Capture the cell that displays the provided text and extract its (x, y) central coordinate. 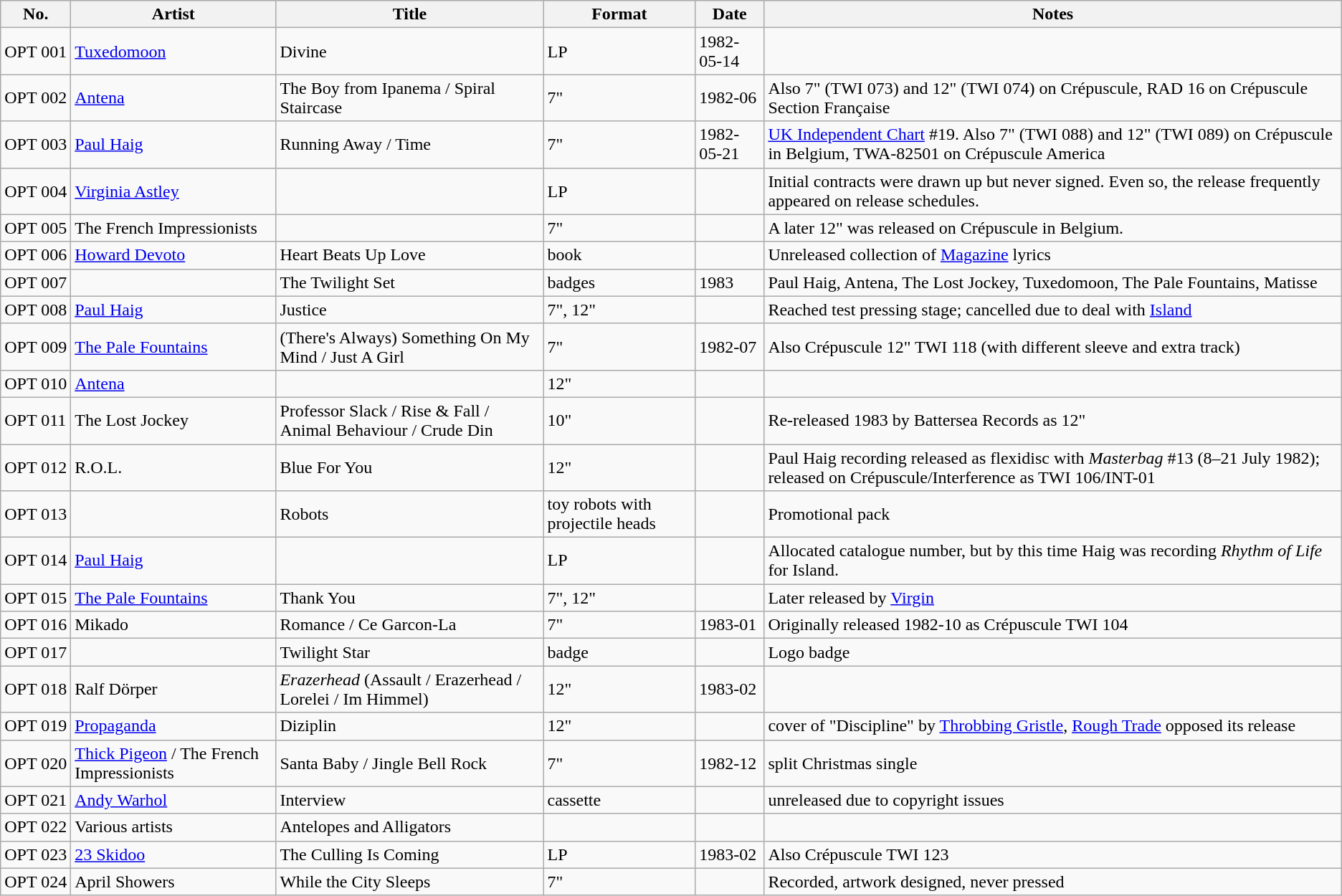
Also Crépuscule TWI 123 (1052, 854)
Propaganda (173, 726)
Romance / Ce Garcon-La (410, 625)
Running Away / Time (410, 145)
The Twilight Set (410, 282)
No. (36, 14)
badge (619, 652)
The French Impressionists (173, 228)
R.O.L. (173, 467)
Erazerhead (Assault / Erazerhead / Lorelei / Im Himmel) (410, 690)
Howard Devoto (173, 255)
Paul Haig recording released as flexidisc with Masterbag #13 (8–21 July 1982); released on Crépuscule/Interference as TWI 106/INT-01 (1052, 467)
The Boy from Ipanema / Spiral Staircase (410, 97)
OPT 013 (36, 515)
OPT 019 (36, 726)
(There's Always) Something On My Mind / Just A Girl (410, 347)
Professor Slack / Rise & Fall / Animal Behaviour / Crude Din (410, 420)
Tuxedomoon (173, 52)
OPT 021 (36, 800)
Ralf Dörper (173, 690)
Divine (410, 52)
1982-07 (730, 347)
book (619, 255)
Robots (410, 515)
OPT 024 (36, 882)
OPT 018 (36, 690)
OPT 022 (36, 827)
cassette (619, 800)
Justice (410, 310)
Logo badge (1052, 652)
OPT 016 (36, 625)
Blue For You (410, 467)
OPT 006 (36, 255)
While the City Sleeps (410, 882)
Also 7" (TWI 073) and 12" (TWI 074) on Crépuscule, RAD 16 on Crépuscule Section Française (1052, 97)
Diziplin (410, 726)
OPT 009 (36, 347)
Also Crépuscule 12" TWI 118 (with different sleeve and extra track) (1052, 347)
Mikado (173, 625)
Recorded, artwork designed, never pressed (1052, 882)
Date (730, 14)
Unreleased collection of Magazine lyrics (1052, 255)
OPT 020 (36, 763)
23 Skidoo (173, 854)
toy robots with projectile heads (619, 515)
OPT 023 (36, 854)
Paul Haig, Antena, The Lost Jockey, Tuxedomoon, The Pale Fountains, Matisse (1052, 282)
Initial contracts were drawn up but never signed. Even so, the release frequently appeared on release schedules. (1052, 191)
OPT 002 (36, 97)
Twilight Star (410, 652)
Andy Warhol (173, 800)
Antelopes and Alligators (410, 827)
1983-01 (730, 625)
Reached test pressing stage; cancelled due to deal with Island (1052, 310)
Notes (1052, 14)
Thank You (410, 598)
OPT 007 (36, 282)
OPT 015 (36, 598)
Heart Beats Up Love (410, 255)
Allocated catalogue number, but by this time Haig was recording Rhythm of Life for Island. (1052, 561)
cover of "Discipline" by Throbbing Gristle, Rough Trade opposed its release (1052, 726)
Re-released 1983 by Battersea Records as 12" (1052, 420)
Originally released 1982-10 as Crépuscule TWI 104 (1052, 625)
The Culling Is Coming (410, 854)
split Christmas single (1052, 763)
Virginia Astley (173, 191)
badges (619, 282)
10" (619, 420)
OPT 011 (36, 420)
Artist (173, 14)
OPT 014 (36, 561)
OPT 012 (36, 467)
OPT 008 (36, 310)
Promotional pack (1052, 515)
unreleased due to copyright issues (1052, 800)
Later released by Virgin (1052, 598)
OPT 001 (36, 52)
OPT 010 (36, 383)
Santa Baby / Jingle Bell Rock (410, 763)
Format (619, 14)
The Lost Jockey (173, 420)
1983 (730, 282)
Various artists (173, 827)
April Showers (173, 882)
1982-05-21 (730, 145)
OPT 004 (36, 191)
Title (410, 14)
1982-06 (730, 97)
OPT 005 (36, 228)
OPT 017 (36, 652)
A later 12" was released on Crépuscule in Belgium. (1052, 228)
Thick Pigeon / The French Impressionists (173, 763)
1982-05-14 (730, 52)
OPT 003 (36, 145)
UK Independent Chart #19. Also 7" (TWI 088) and 12" (TWI 089) on Crépuscule in Belgium, TWA-82501 on Crépuscule America (1052, 145)
1982-12 (730, 763)
Interview (410, 800)
